Determine the (X, Y) coordinate at the center of the cell enclosing the given text.  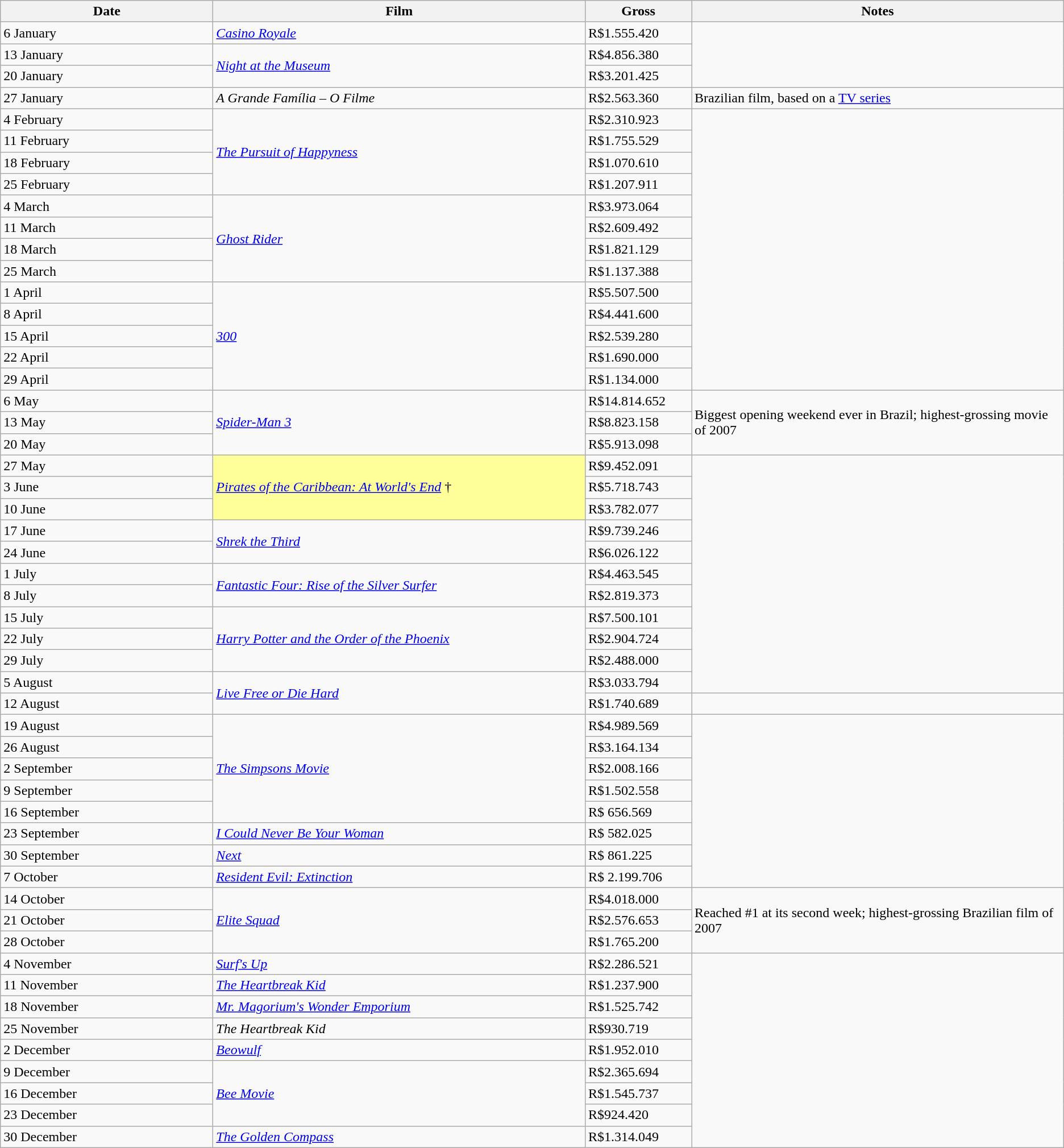
R$9.739.246 (638, 531)
22 April (107, 358)
12 August (107, 704)
R$1.545.737 (638, 1093)
17 June (107, 531)
R$7.500.101 (638, 617)
29 July (107, 661)
Next (399, 855)
R$3.201.425 (638, 76)
Night at the Museum (399, 65)
R$ 2.199.706 (638, 877)
R$3.164.134 (638, 747)
6 May (107, 401)
R$2.008.166 (638, 769)
27 May (107, 466)
5 August (107, 682)
Casino Royale (399, 33)
22 July (107, 639)
R$4.989.569 (638, 726)
23 December (107, 1115)
1 July (107, 574)
18 March (107, 249)
30 December (107, 1137)
4 March (107, 206)
R$3.782.077 (638, 509)
R$ 582.025 (638, 834)
R$1.207.911 (638, 184)
A Grande Família – O Filme (399, 98)
R$2.488.000 (638, 661)
Gross (638, 11)
R$1.070.610 (638, 163)
Brazilian film, based on a TV series (878, 98)
Spider-Man 3 (399, 422)
R$1.755.529 (638, 141)
R$4.018.000 (638, 898)
Shrek the Third (399, 541)
15 July (107, 617)
R$8.823.158 (638, 422)
2 September (107, 769)
24 June (107, 552)
R$1.525.742 (638, 1007)
R$1.314.049 (638, 1137)
R$4.856.380 (638, 55)
2 December (107, 1050)
Beowulf (399, 1050)
Ghost Rider (399, 238)
R$3.033.794 (638, 682)
9 September (107, 790)
R$1.237.900 (638, 985)
R$2.609.492 (638, 227)
R$2.576.653 (638, 920)
Elite Squad (399, 920)
Harry Potter and the Order of the Phoenix (399, 639)
R$2.365.694 (638, 1072)
Surf's Up (399, 964)
R$924.420 (638, 1115)
R$6.026.122 (638, 552)
Fantastic Four: Rise of the Silver Surfer (399, 585)
Notes (878, 11)
The Simpsons Movie (399, 769)
Live Free or Die Hard (399, 693)
R$1.690.000 (638, 358)
3 June (107, 487)
28 October (107, 942)
20 May (107, 444)
R$9.452.091 (638, 466)
R$14.814.652 (638, 401)
R$ 861.225 (638, 855)
Date (107, 11)
R$5.718.743 (638, 487)
R$1.740.689 (638, 704)
18 November (107, 1007)
15 April (107, 336)
25 March (107, 271)
R$1.134.000 (638, 379)
R$5.507.500 (638, 293)
16 December (107, 1093)
29 April (107, 379)
25 February (107, 184)
18 February (107, 163)
R$2.563.360 (638, 98)
10 June (107, 509)
R$1.821.129 (638, 249)
R$4.463.545 (638, 574)
R$2.819.373 (638, 595)
14 October (107, 898)
4 February (107, 119)
R$2.904.724 (638, 639)
13 May (107, 422)
19 August (107, 726)
11 March (107, 227)
23 September (107, 834)
Film (399, 11)
13 January (107, 55)
R$4.441.600 (638, 314)
R$2.310.923 (638, 119)
27 January (107, 98)
Bee Movie (399, 1093)
16 September (107, 812)
26 August (107, 747)
R$ 656.569 (638, 812)
The Golden Compass (399, 1137)
R$1.555.420 (638, 33)
Reached #1 at its second week; highest-grossing Brazilian film of 2007 (878, 920)
Pirates of the Caribbean: At World's End † (399, 487)
1 April (107, 293)
R$1.952.010 (638, 1050)
9 December (107, 1072)
Mr. Magorium's Wonder Emporium (399, 1007)
8 July (107, 595)
8 April (107, 314)
Resident Evil: Extinction (399, 877)
300 (399, 336)
20 January (107, 76)
R$930.719 (638, 1029)
11 November (107, 985)
The Pursuit of Happyness (399, 152)
30 September (107, 855)
R$1.765.200 (638, 942)
4 November (107, 964)
R$1.137.388 (638, 271)
R$5.913.098 (638, 444)
R$3.973.064 (638, 206)
25 November (107, 1029)
I Could Never Be Your Woman (399, 834)
6 January (107, 33)
R$2.286.521 (638, 964)
R$1.502.558 (638, 790)
11 February (107, 141)
R$2.539.280 (638, 336)
7 October (107, 877)
21 October (107, 920)
Biggest opening weekend ever in Brazil; highest-grossing movie of 2007 (878, 422)
